Extract the [x, y] coordinate from the center of the cell holding the provided text.  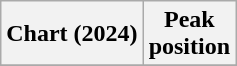
Peakposition [189, 34]
Chart (2024) [72, 34]
